For the text-containing cell, return its midpoint in [x, y] coordinate format. 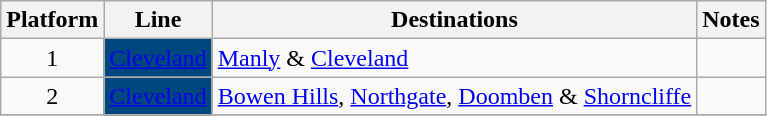
1 [52, 58]
Manly & Cleveland [454, 58]
2 [52, 96]
Line [158, 20]
Notes [731, 20]
Platform [52, 20]
Bowen Hills, Northgate, Doomben & Shorncliffe [454, 96]
Destinations [454, 20]
